Identify which cell holds the provided text, then report its [x, y] central coordinate. 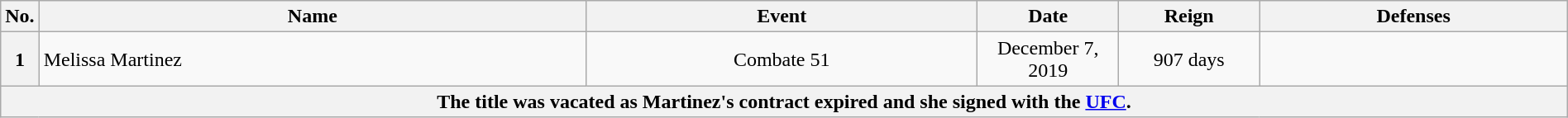
The title was vacated as Martinez's contract expired and she signed with the UFC. [784, 101]
December 7, 2019 [1048, 59]
Defenses [1413, 17]
Name [313, 17]
Melissa Martinez [313, 59]
Combate 51 [782, 59]
Date [1048, 17]
907 days [1188, 59]
Reign [1188, 17]
Event [782, 17]
1 [20, 59]
No. [20, 17]
